Locate the cell with the specified text and output its (x, y) center coordinate. 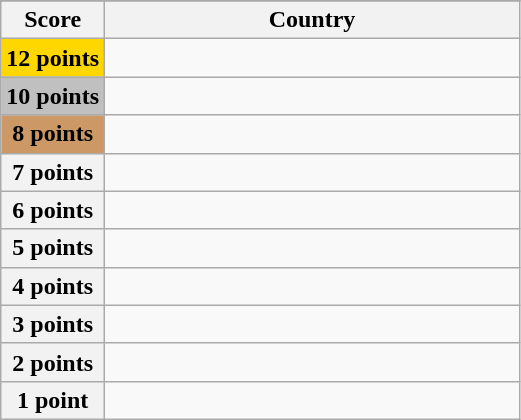
7 points (53, 172)
1 point (53, 400)
12 points (53, 58)
8 points (53, 134)
Score (53, 20)
10 points (53, 96)
2 points (53, 362)
6 points (53, 210)
3 points (53, 324)
4 points (53, 286)
5 points (53, 248)
Country (312, 20)
